Determine the (x, y) coordinate at the center of the cell enclosing the given text.  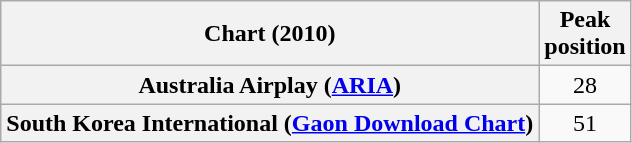
51 (585, 123)
28 (585, 85)
Australia Airplay (ARIA) (270, 85)
South Korea International (Gaon Download Chart) (270, 123)
Peakposition (585, 34)
Chart (2010) (270, 34)
